Search for the cell housing the specified text and yield its (X, Y) center coordinate. 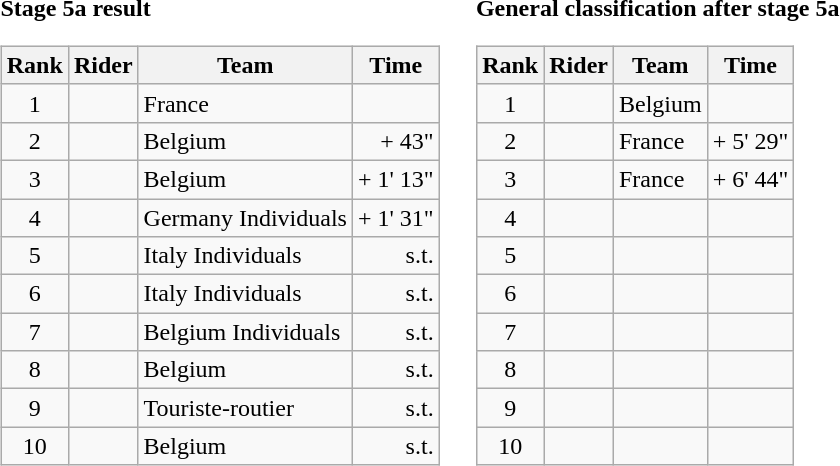
+ 1' 13" (396, 179)
+ 1' 31" (396, 217)
+ 43" (396, 141)
+ 5' 29" (750, 141)
+ 6' 44" (750, 179)
Germany Individuals (245, 217)
Touriste-routier (245, 408)
Belgium Individuals (245, 332)
